Provide the [X, Y] coordinate of the cell's center where the given text is located.  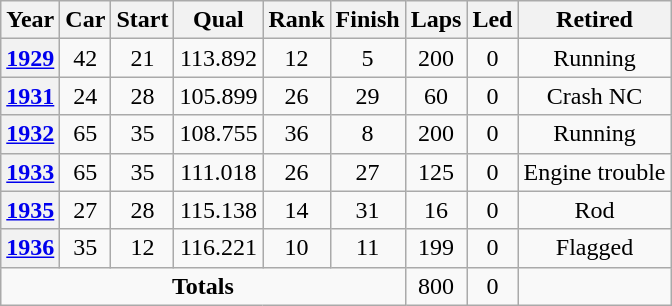
Start [142, 20]
Finish [368, 20]
Totals [203, 286]
29 [368, 96]
36 [296, 134]
31 [368, 210]
8 [368, 134]
11 [368, 248]
1935 [30, 210]
Year [30, 20]
42 [86, 58]
125 [436, 172]
1929 [30, 58]
Qual [218, 20]
1931 [30, 96]
1932 [30, 134]
14 [296, 210]
111.018 [218, 172]
21 [142, 58]
Engine trouble [594, 172]
5 [368, 58]
10 [296, 248]
108.755 [218, 134]
Flagged [594, 248]
16 [436, 210]
Rod [594, 210]
Led [492, 20]
Laps [436, 20]
24 [86, 96]
800 [436, 286]
Rank [296, 20]
113.892 [218, 58]
Car [86, 20]
Retired [594, 20]
1933 [30, 172]
60 [436, 96]
116.221 [218, 248]
1936 [30, 248]
105.899 [218, 96]
Crash NC [594, 96]
199 [436, 248]
115.138 [218, 210]
